From the cell containing the given text, extract its center point as (X, Y) coordinate. 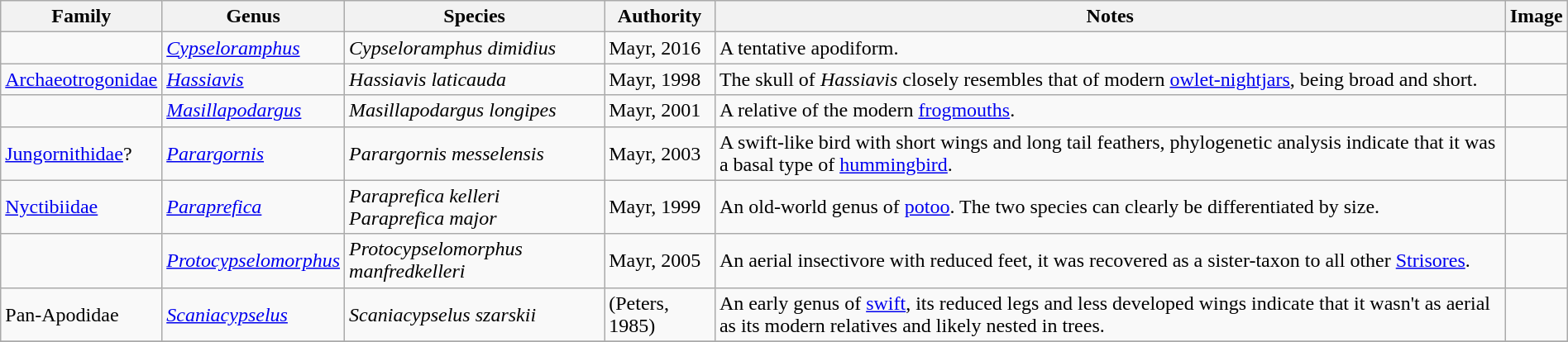
Image (1537, 17)
Hassiavis (253, 79)
A relative of the modern frogmouths. (1110, 111)
Cypseloramphus dimidius (475, 48)
Masillapodargus (253, 111)
Mayr, 1999 (660, 207)
Jungornithidae? (81, 154)
Genus (253, 17)
(Peters, 1985) (660, 314)
Protocypselomorphus (253, 261)
Authority (660, 17)
Nyctibiidae (81, 207)
Masillapodargus longipes (475, 111)
Protocypselomorphus manfredkelleri (475, 261)
Mayr, 2005 (660, 261)
Mayr, 1998 (660, 79)
Parargornis messelensis (475, 154)
Scaniacypselus (253, 314)
Paraprefica kelleriParaprefica major (475, 207)
Pan-Apodidae (81, 314)
Hassiavis laticauda (475, 79)
An old-world genus of potoo. The two species can clearly be differentiated by size. (1110, 207)
Archaeotrogonidae (81, 79)
A tentative apodiform. (1110, 48)
Species (475, 17)
Notes (1110, 17)
Mayr, 2016 (660, 48)
Scaniacypselus szarskii (475, 314)
Mayr, 2001 (660, 111)
A swift-like bird with short wings and long tail feathers, phylogenetic analysis indicate that it was a basal type of hummingbird. (1110, 154)
Cypseloramphus (253, 48)
Parargornis (253, 154)
An aerial insectivore with reduced feet, it was recovered as a sister-taxon to all other Strisores. (1110, 261)
The skull of Hassiavis closely resembles that of modern owlet-nightjars, being broad and short. (1110, 79)
Mayr, 2003 (660, 154)
Paraprefica (253, 207)
Family (81, 17)
